Find where the given text appears and provide that cell's center as [x, y] coordinate. 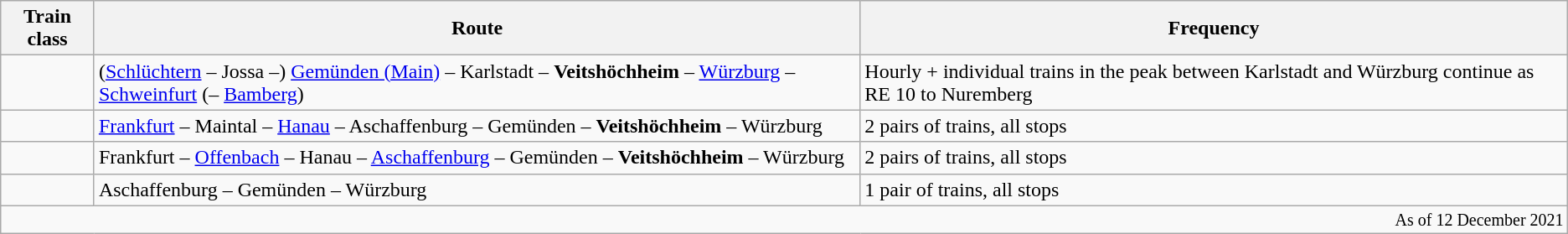
Route [477, 29]
As of 12 December 2021 [784, 220]
Hourly + individual trains in the peak between Karlstadt and Würzburg continue as RE 10 to Nuremberg [1214, 82]
(Schlüchtern – Jossa –) Gemünden (Main) – Karlstadt – Veitshöchheim – Würzburg – Schweinfurt (– Bamberg) [477, 82]
1 pair of trains, all stops [1214, 190]
Frankfurt – Offenbach – Hanau – Aschaffenburg – Gemünden – Veitshöchheim – Würzburg [477, 158]
Frankfurt – Maintal – Hanau – Aschaffenburg – Gemünden – Veitshöchheim – Würzburg [477, 126]
Frequency [1214, 29]
Aschaffenburg – Gemünden – Würzburg [477, 190]
Train class [48, 29]
